Capture the cell that displays the provided text and extract its (x, y) central coordinate. 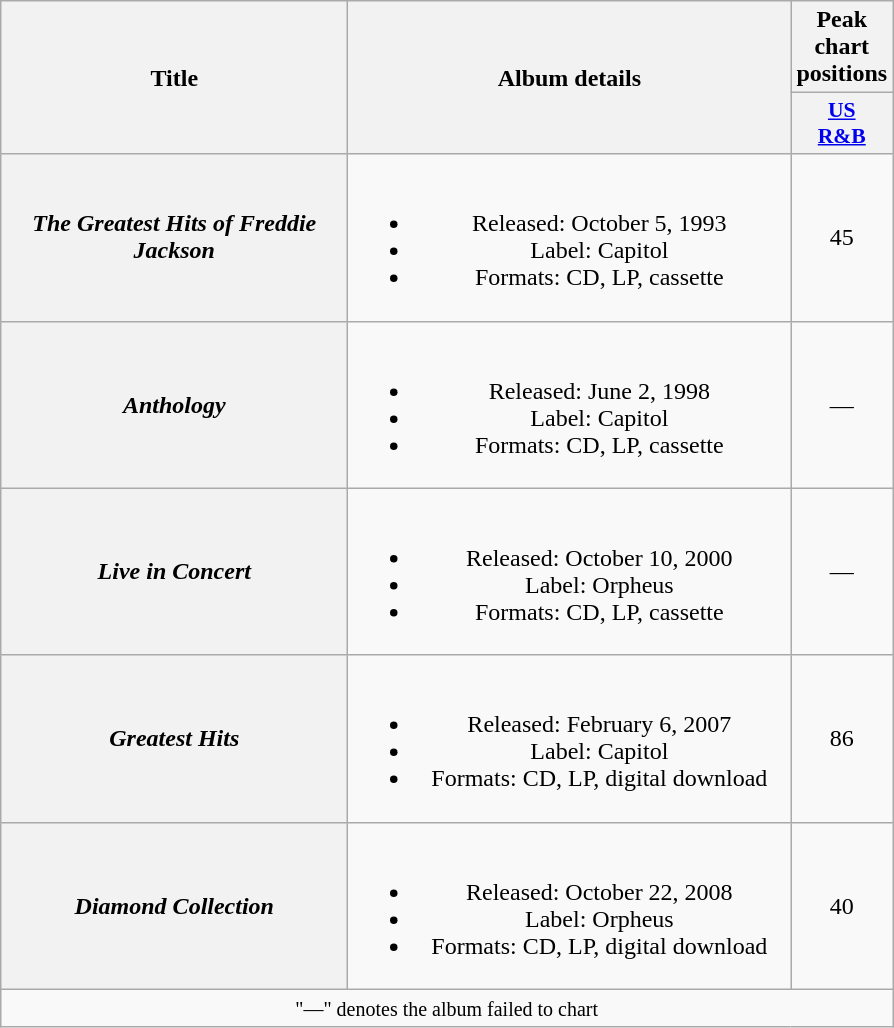
USR&B (842, 124)
Released: October 22, 2008Label: OrpheusFormats: CD, LP, digital download (570, 906)
40 (842, 906)
"—" denotes the album failed to chart (447, 1008)
Anthology (174, 404)
Title (174, 78)
The Greatest Hits of Freddie Jackson (174, 238)
86 (842, 738)
Live in Concert (174, 572)
Released: June 2, 1998Label: CapitolFormats: CD, LP, cassette (570, 404)
45 (842, 238)
Released: October 10, 2000Label: OrpheusFormats: CD, LP, cassette (570, 572)
Released: October 5, 1993Label: CapitolFormats: CD, LP, cassette (570, 238)
Diamond Collection (174, 906)
Released: February 6, 2007Label: CapitolFormats: CD, LP, digital download (570, 738)
Greatest Hits (174, 738)
Peak chart positions (842, 47)
Album details (570, 78)
